Extract the [x, y] coordinate from the center of the cell holding the provided text.  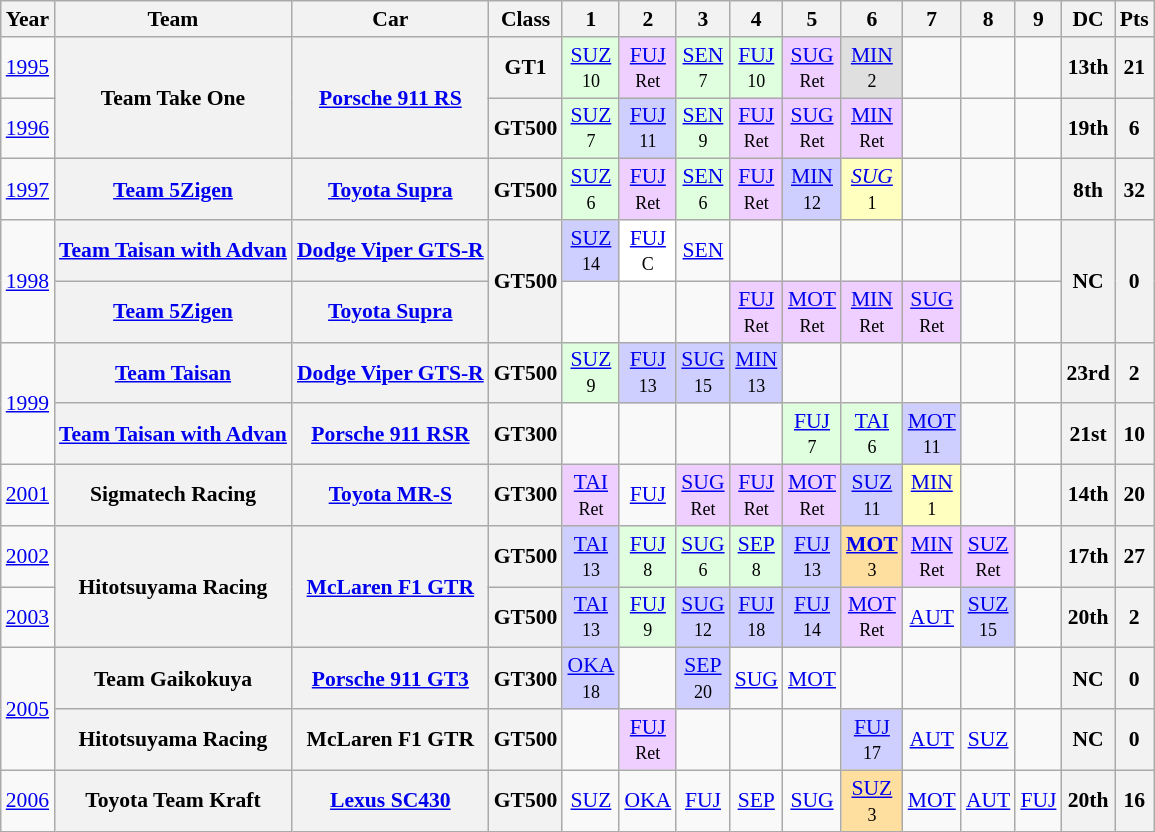
Class [526, 19]
Team Taisan [173, 372]
SEP20 [702, 678]
Team Take One [173, 98]
23rd [1088, 372]
1 [590, 19]
MOT11 [932, 434]
1998 [28, 281]
Pts [1134, 19]
GT1 [526, 68]
FUJ8 [648, 556]
SEN6 [702, 190]
FUJ11 [648, 128]
20 [1134, 496]
MIN2 [872, 68]
2001 [28, 496]
7 [932, 19]
Porsche 911 RS [390, 98]
SEN9 [702, 128]
1999 [28, 403]
Team Gaikokuya [173, 678]
FUJ9 [648, 618]
9 [1038, 19]
Team [173, 19]
SUZ10 [590, 68]
21st [1088, 434]
SEP8 [756, 556]
Car [390, 19]
1997 [28, 190]
4 [756, 19]
SEN [702, 250]
FUJ10 [756, 68]
8th [1088, 190]
SUG15 [702, 372]
27 [1134, 556]
SEN7 [702, 68]
FUJ18 [756, 618]
SUZ9 [590, 372]
FUJ7 [812, 434]
DC [1088, 19]
3 [702, 19]
Porsche 911 GT3 [390, 678]
FUJ14 [812, 618]
SUZRet [988, 556]
SUG6 [702, 556]
SUG1 [872, 190]
1996 [28, 128]
Toyota Team Kraft [173, 800]
17th [1088, 556]
10 [1134, 434]
TAI6 [872, 434]
5 [812, 19]
2003 [28, 618]
SUZ7 [590, 128]
8 [988, 19]
SUZ6 [590, 190]
32 [1134, 190]
2005 [28, 709]
SUZ11 [872, 496]
2006 [28, 800]
Toyota MR-S [390, 496]
MOT3 [872, 556]
Year [28, 19]
SEP [756, 800]
13th [1088, 68]
Lexus SC430 [390, 800]
OKA18 [590, 678]
19th [1088, 128]
14th [1088, 496]
FUJC [648, 250]
FUJ17 [872, 740]
MIN13 [756, 372]
MIN1 [932, 496]
2002 [28, 556]
SUZ15 [988, 618]
21 [1134, 68]
SUZ14 [590, 250]
Sigmatech Racing [173, 496]
Porsche 911 RSR [390, 434]
16 [1134, 800]
TAIRet [590, 496]
SUZ3 [872, 800]
MIN12 [812, 190]
1995 [28, 68]
SUG12 [702, 618]
OKA [648, 800]
